Return the [X, Y] coordinate for the center point of the cell that contains the specified text.  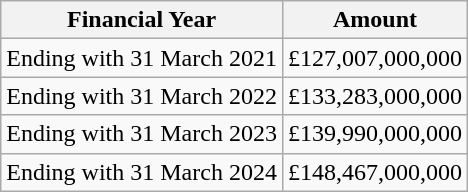
Financial Year [142, 20]
£133,283,000,000 [374, 96]
£127,007,000,000 [374, 58]
Ending with 31 March 2024 [142, 172]
Amount [374, 20]
Ending with 31 March 2022 [142, 96]
Ending with 31 March 2021 [142, 58]
Ending with 31 March 2023 [142, 134]
£139,990,000,000 [374, 134]
£148,467,000,000 [374, 172]
